Pinpoint the cell where the given text exists, returning its [x, y] midpoint coordinate. 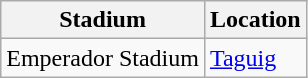
Location [255, 20]
Stadium [103, 20]
Taguig [255, 58]
Emperador Stadium [103, 58]
